Locate the cell with the specified text and output its [X, Y] center coordinate. 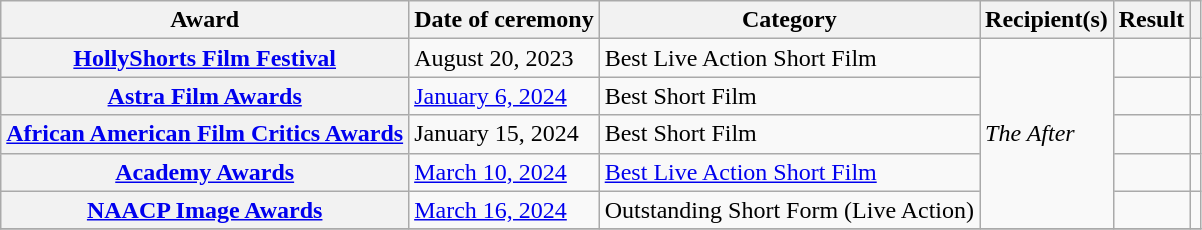
NAACP Image Awards [205, 210]
Astra Film Awards [205, 96]
African American Film Critics Awards [205, 134]
HollyShorts Film Festival [205, 58]
Academy Awards [205, 172]
March 16, 2024 [504, 210]
Recipient(s) [1047, 20]
January 15, 2024 [504, 134]
Result [1151, 20]
The After [1047, 134]
Outstanding Short Form (Live Action) [789, 210]
Award [205, 20]
Date of ceremony [504, 20]
March 10, 2024 [504, 172]
January 6, 2024 [504, 96]
August 20, 2023 [504, 58]
Category [789, 20]
